Pinpoint the cell where the given text exists, returning its (x, y) midpoint coordinate. 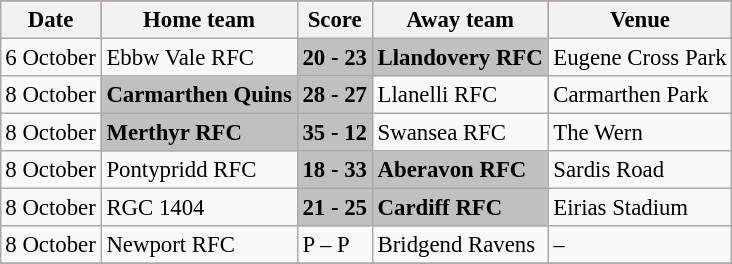
Merthyr RFC (199, 133)
The Wern (640, 133)
35 - 12 (334, 133)
Sardis Road (640, 170)
Eirias Stadium (640, 208)
6 October (50, 57)
RGC 1404 (199, 208)
18 - 33 (334, 170)
Llanelli RFC (460, 95)
Llandovery RFC (460, 57)
Away team (460, 20)
Bridgend Ravens (460, 245)
21 - 25 (334, 208)
Ebbw Vale RFC (199, 57)
28 - 27 (334, 95)
Score (334, 20)
Venue (640, 20)
Swansea RFC (460, 133)
Eugene Cross Park (640, 57)
Aberavon RFC (460, 170)
P – P (334, 245)
Home team (199, 20)
Date (50, 20)
Cardiff RFC (460, 208)
Pontypridd RFC (199, 170)
– (640, 245)
Carmarthen Quins (199, 95)
20 - 23 (334, 57)
Newport RFC (199, 245)
Carmarthen Park (640, 95)
